Return (X, Y) of the center of cell containing provided text 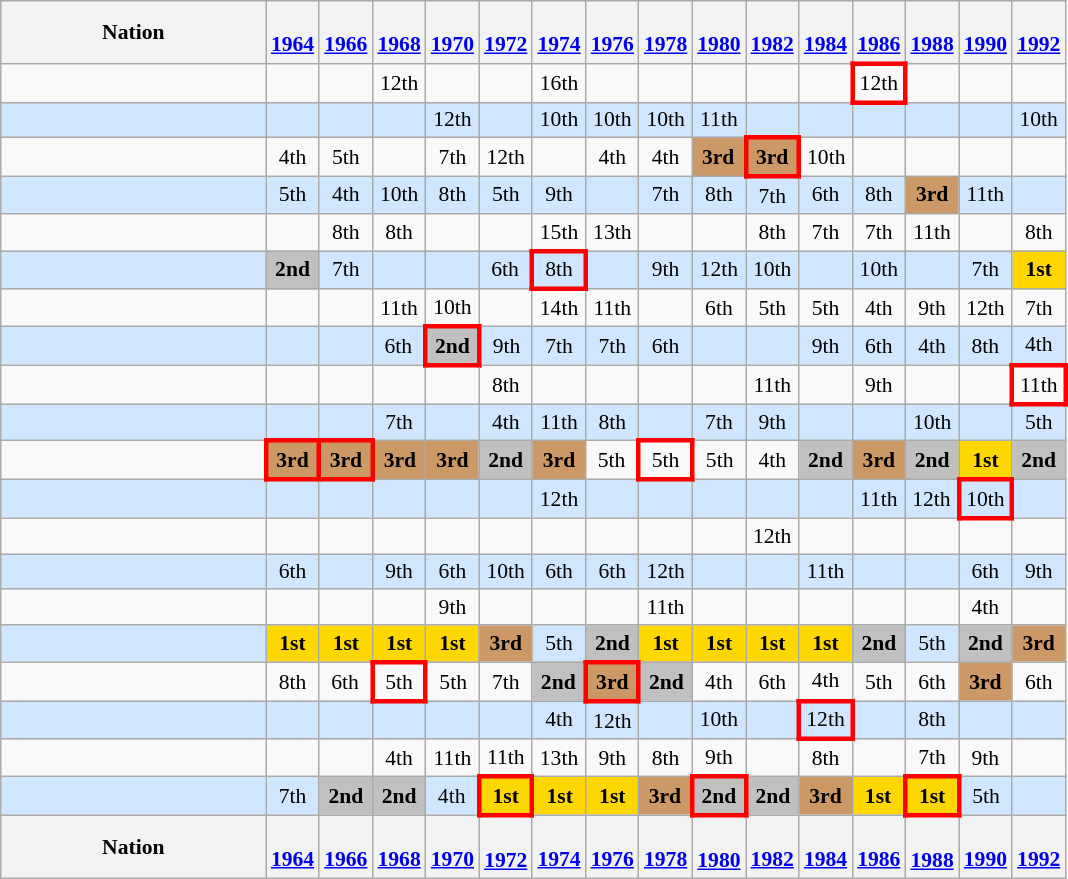
15th (558, 232)
14th (558, 308)
16th (558, 84)
